Output the [X, Y] coordinate of the center of the cell containing the given text.  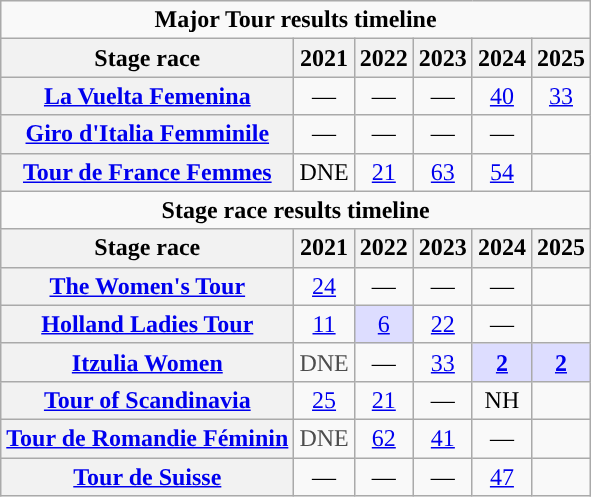
Tour de France Femmes [148, 172]
11 [324, 324]
Tour of Scandinavia [148, 400]
24 [324, 286]
Major Tour results timeline [296, 20]
41 [442, 438]
La Vuelta Femenina [148, 96]
25 [324, 400]
40 [502, 96]
NH [502, 400]
The Women's Tour [148, 286]
62 [384, 438]
Holland Ladies Tour [148, 324]
Tour de Romandie Féminin [148, 438]
54 [502, 172]
47 [502, 477]
Giro d'Italia Femminile [148, 134]
Itzulia Women [148, 362]
6 [384, 324]
63 [442, 172]
22 [442, 324]
Tour de Suisse [148, 477]
Stage race results timeline [296, 210]
